Search for the cell housing the specified text and yield its [X, Y] center coordinate. 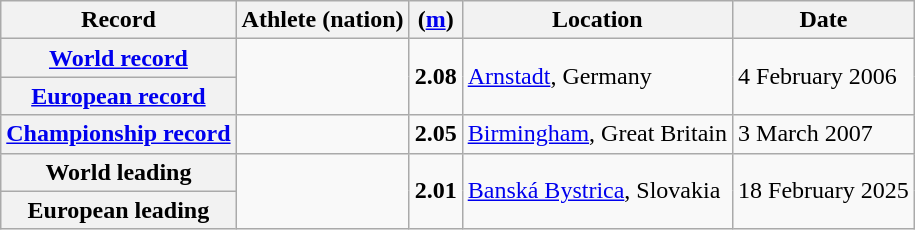
European leading [118, 210]
Athlete (nation) [322, 20]
2.05 [436, 134]
Championship record [118, 134]
Birmingham, Great Britain [597, 134]
European record [118, 96]
Banská Bystrica, Slovakia [597, 191]
4 February 2006 [824, 77]
World record [118, 58]
Location [597, 20]
Arnstadt, Germany [597, 77]
3 March 2007 [824, 134]
2.08 [436, 77]
Record [118, 20]
2.01 [436, 191]
(m) [436, 20]
Date [824, 20]
World leading [118, 172]
18 February 2025 [824, 191]
